From the cell containing the given text, extract its center point as [x, y] coordinate. 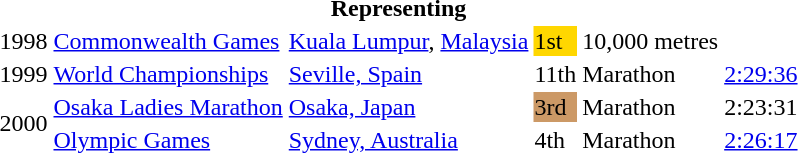
World Championships [168, 74]
1st [556, 41]
11th [556, 74]
10,000 metres [650, 41]
Osaka Ladies Marathon [168, 107]
3rd [556, 107]
Commonwealth Games [168, 41]
Osaka, Japan [408, 107]
Kuala Lumpur, Malaysia [408, 41]
Seville, Spain [408, 74]
